From the cell containing the given text, extract its center point as [x, y] coordinate. 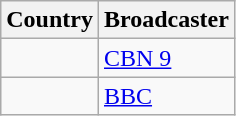
CBN 9 [166, 58]
Country [50, 20]
Broadcaster [166, 20]
BBC [166, 96]
